Return [X, Y] of the center of cell containing provided text 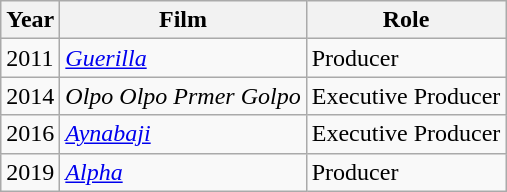
2011 [30, 58]
Film [183, 20]
Year [30, 20]
2019 [30, 172]
2014 [30, 96]
Alpha [183, 172]
Guerilla [183, 58]
Role [406, 20]
Olpo Olpo Prmer Golpo [183, 96]
Aynabaji [183, 134]
2016 [30, 134]
